For the text-containing cell, return its midpoint in (x, y) coordinate format. 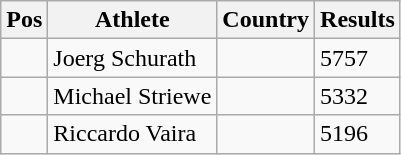
Michael Striewe (132, 96)
Athlete (132, 20)
Riccardo Vaira (132, 134)
5332 (358, 96)
Country (266, 20)
Joerg Schurath (132, 58)
Results (358, 20)
Pos (24, 20)
5196 (358, 134)
5757 (358, 58)
